Locate the cell with the specified text and output its [X, Y] center coordinate. 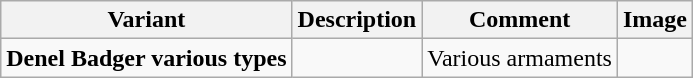
Various armaments [520, 58]
Variant [146, 20]
Denel Badger various types [146, 58]
Description [357, 20]
Image [654, 20]
Comment [520, 20]
